Find where the given text appears and provide that cell's center as [x, y] coordinate. 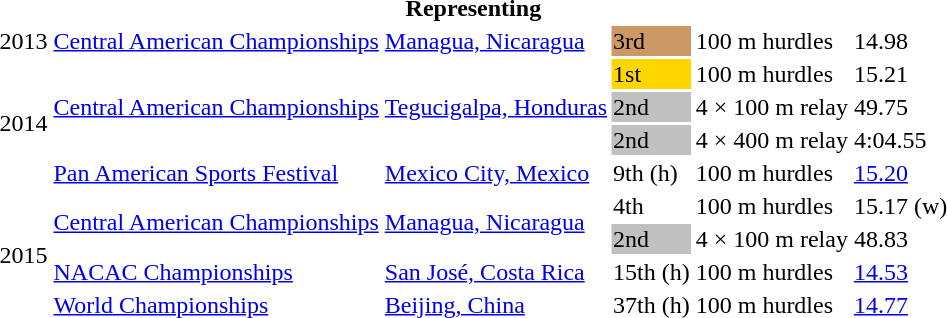
3rd [652, 41]
1st [652, 74]
San José, Costa Rica [496, 272]
4 × 400 m relay [772, 140]
NACAC Championships [216, 272]
9th (h) [652, 173]
Tegucigalpa, Honduras [496, 107]
4th [652, 206]
15th (h) [652, 272]
Mexico City, Mexico [496, 173]
Pan American Sports Festival [216, 173]
